Determine the (x, y) coordinate at the center of the cell enclosing the given text.  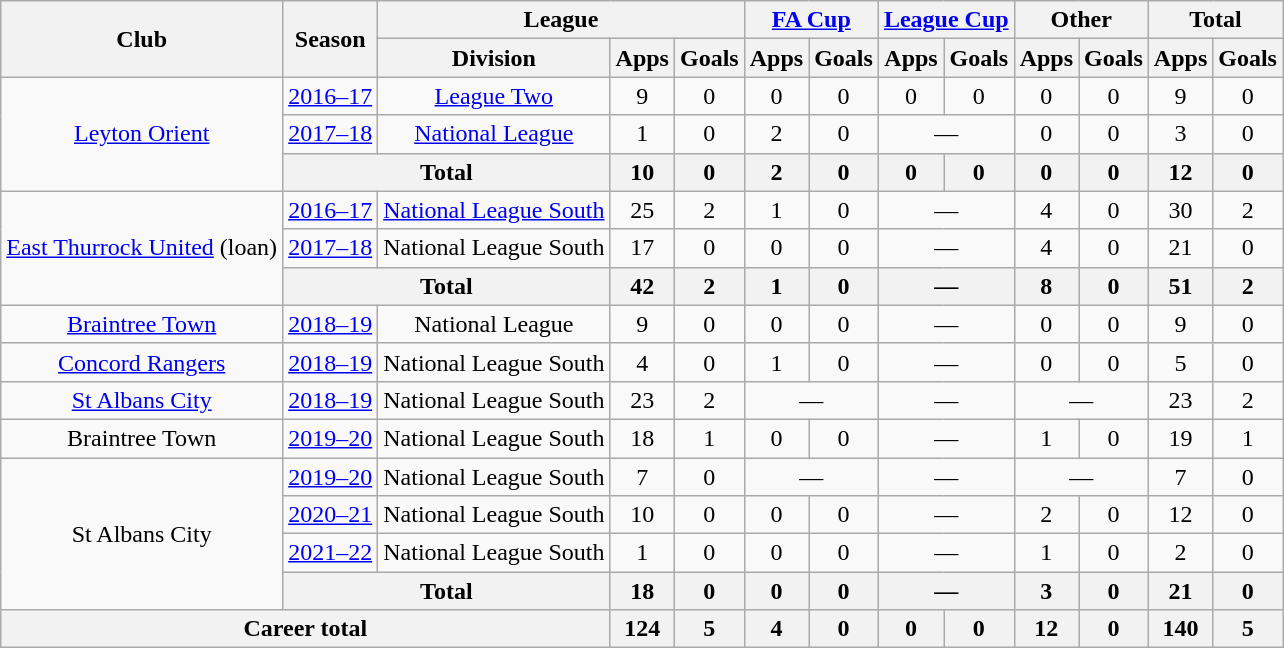
42 (642, 286)
Leyton Orient (142, 134)
2021–22 (330, 553)
Other (1081, 20)
Club (142, 39)
League (562, 20)
FA Cup (811, 20)
League Cup (946, 20)
Division (494, 58)
30 (1180, 210)
8 (1046, 286)
Career total (306, 629)
25 (642, 210)
East Thurrock United (loan) (142, 248)
124 (642, 629)
17 (642, 248)
2020–21 (330, 515)
51 (1180, 286)
Season (330, 39)
Concord Rangers (142, 362)
League Two (494, 96)
19 (1180, 438)
140 (1180, 629)
